Detect which cell encompasses the target text, then output its (x, y) center coordinate. 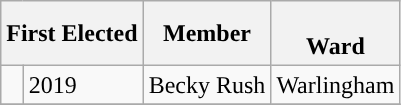
Ward (336, 34)
2019 (83, 85)
Becky Rush (207, 85)
First Elected (72, 34)
Warlingham (336, 85)
Member (207, 34)
